Find where the given text appears and provide that cell's center as [X, Y] coordinate. 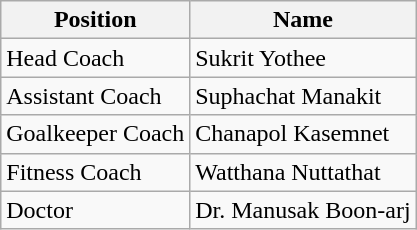
Sukrit Yothee [303, 58]
Doctor [96, 210]
Position [96, 20]
Suphachat Manakit [303, 96]
Name [303, 20]
Assistant Coach [96, 96]
Head Coach [96, 58]
Watthana Nuttathat [303, 172]
Fitness Coach [96, 172]
Dr. Manusak Boon-arj [303, 210]
Goalkeeper Coach [96, 134]
Chanapol Kasemnet [303, 134]
